For the text-containing cell, return its midpoint in [x, y] coordinate format. 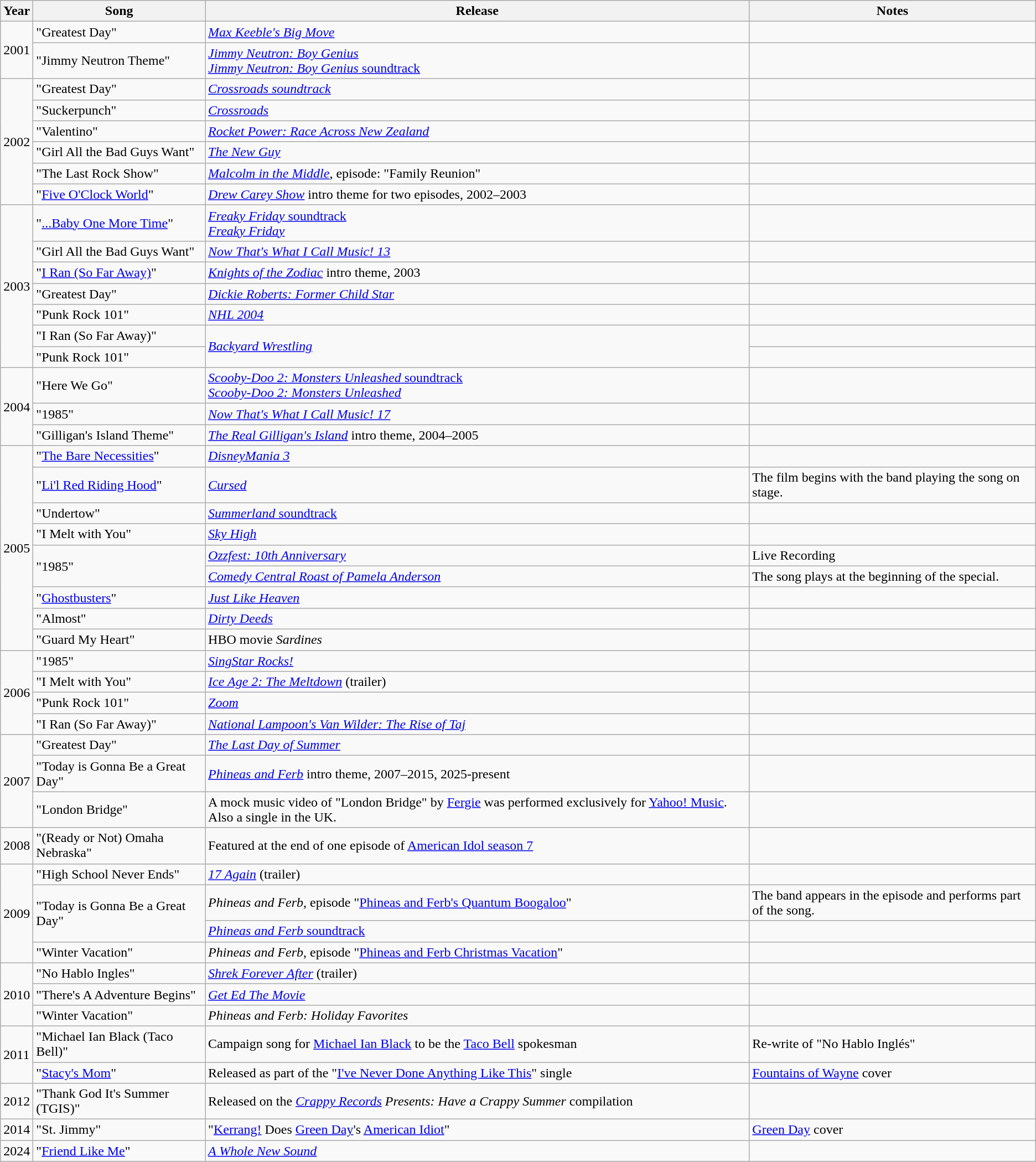
Live Recording [892, 555]
Phineas and Ferb, episode "Phineas and Ferb Christmas Vacation" [477, 952]
"Five O'Clock World" [120, 194]
17 Again (trailer) [477, 874]
Released as part of the "I've Never Done Anything Like This" single [477, 1072]
2009 [17, 913]
The New Guy [477, 152]
"Almost" [120, 618]
"The Last Rock Show" [120, 173]
Notes [892, 11]
Phineas and Ferb intro theme, 2007–2015, 2025-present [477, 774]
Year [17, 11]
"Suckerpunch" [120, 110]
The song plays at the beginning of the special. [892, 576]
Green Day cover [892, 1130]
Release [477, 11]
Zoom [477, 703]
Freaky Friday soundtrackFreaky Friday [477, 223]
2002 [17, 142]
2005 [17, 548]
National Lampoon's Van Wilder: The Rise of Taj [477, 724]
"High School Never Ends" [120, 874]
Get Ed The Movie [477, 994]
"...Baby One More Time" [120, 223]
"St. Jimmy" [120, 1130]
"Kerrang! Does Green Day's American Idiot" [477, 1130]
"Thank God It's Summer (TGIS)" [120, 1102]
The band appears in the episode and performs part of the song. [892, 902]
Rocket Power: Race Across New Zealand [477, 131]
Jimmy Neutron: Boy GeniusJimmy Neutron: Boy Genius soundtrack [477, 61]
"No Hablo Ingles" [120, 973]
2007 [17, 781]
"Undertow" [120, 513]
"London Bridge" [120, 809]
Song [120, 11]
Just Like Heaven [477, 597]
Drew Carey Show intro theme for two episodes, 2002–2003 [477, 194]
Now That's What I Call Music! 17 [477, 414]
"Friend Like Me" [120, 1151]
2001 [17, 50]
2012 [17, 1102]
Re-write of "No Hablo Inglés" [892, 1044]
Phineas and Ferb: Holiday Favorites [477, 1015]
Scooby-Doo 2: Monsters Unleashed soundtrackScooby-Doo 2: Monsters Unleashed [477, 385]
Featured at the end of one episode of American Idol season 7 [477, 846]
Campaign song for Michael Ian Black to be the Taco Bell spokesman [477, 1044]
Comedy Central Roast of Pamela Anderson [477, 576]
"Stacy's Mom" [120, 1072]
Ozzfest: 10th Anniversary [477, 555]
"Guard My Heart" [120, 639]
"Jimmy Neutron Theme" [120, 61]
The film begins with the band playing the song on stage. [892, 485]
The Real Gilligan's Island intro theme, 2004–2005 [477, 435]
A Whole New Sound [477, 1151]
Max Keeble's Big Move [477, 32]
HBO movie Sardines [477, 639]
DisneyMania 3 [477, 456]
"Li'l Red Riding Hood" [120, 485]
2014 [17, 1130]
"Michael Ian Black (Taco Bell)" [120, 1044]
Dirty Deeds [477, 618]
"There's A Adventure Begins" [120, 994]
Released on the Crappy Records Presents: Have a Crappy Summer compilation [477, 1102]
Knights of the Zodiac intro theme, 2003 [477, 272]
2010 [17, 994]
Sky High [477, 534]
2006 [17, 692]
Crossroads [477, 110]
NHL 2004 [477, 315]
The Last Day of Summer [477, 745]
Now That's What I Call Music! 13 [477, 251]
"Here We Go" [120, 385]
"(Ready or Not) Omaha Nebraska" [120, 846]
A mock music video of "London Bridge" by Fergie was performed exclusively for Yahoo! Music. Also a single in the UK. [477, 809]
"Ghostbusters" [120, 597]
Shrek Forever After (trailer) [477, 973]
2008 [17, 846]
"Gilligan's Island Theme" [120, 435]
2003 [17, 286]
Ice Age 2: The Meltdown (trailer) [477, 682]
"The Bare Necessities" [120, 456]
2024 [17, 1151]
Phineas and Ferb soundtrack [477, 931]
Dickie Roberts: Former Child Star [477, 294]
Crossroads soundtrack [477, 89]
Summerland soundtrack [477, 513]
SingStar Rocks! [477, 660]
2011 [17, 1054]
Backyard Wrestling [477, 347]
Fountains of Wayne cover [892, 1072]
Cursed [477, 485]
Malcolm in the Middle, episode: "Family Reunion" [477, 173]
2004 [17, 406]
"Valentino" [120, 131]
Phineas and Ferb, episode "Phineas and Ferb's Quantum Boogaloo" [477, 902]
